Pinpoint the cell where the given text exists, returning its [X, Y] midpoint coordinate. 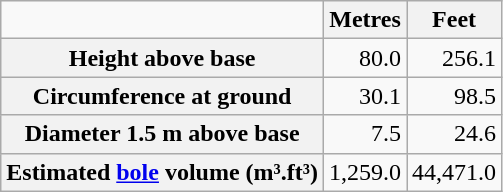
Estimated bole volume (m³.ft³) [162, 172]
Height above base [162, 58]
24.6 [454, 134]
256.1 [454, 58]
98.5 [454, 96]
Metres [366, 20]
80.0 [366, 58]
Diameter 1.5 m above base [162, 134]
1,259.0 [366, 172]
Feet [454, 20]
Circumference at ground [162, 96]
30.1 [366, 96]
7.5 [366, 134]
44,471.0 [454, 172]
